For the text-containing cell, return its midpoint in [X, Y] coordinate format. 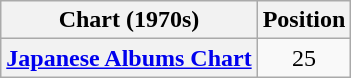
Chart (1970s) [129, 20]
Japanese Albums Chart [129, 58]
25 [304, 58]
Position [304, 20]
